For the text-containing cell, return its midpoint in (X, Y) coordinate format. 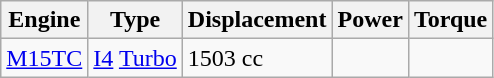
Displacement (257, 20)
Engine (44, 20)
1503 cc (257, 58)
I4 Turbo (135, 58)
Type (135, 20)
M15TC (44, 58)
Power (370, 20)
Torque (450, 20)
